Return the (x, y) coordinate for the center point of the cell that contains the specified text.  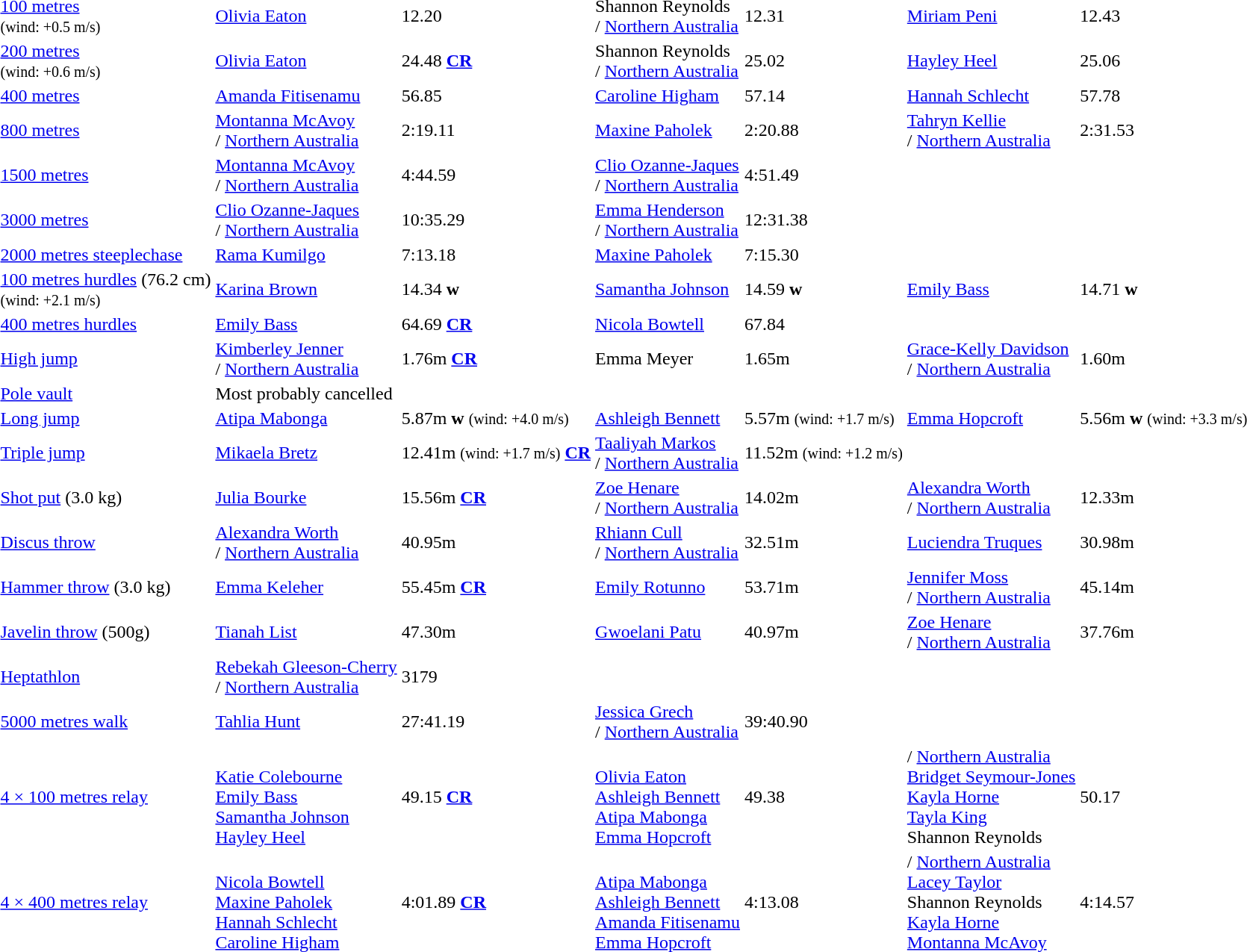
Rama Kumilgo (306, 255)
Emma Henderson / Northern Australia (668, 220)
Kimberley Jenner / Northern Australia (306, 358)
14.02m (824, 497)
Gwoelani Patu (668, 632)
67.84 (824, 324)
12.41m (wind: +1.7 m/s) CR (496, 452)
Jennifer Moss / Northern Australia (991, 587)
Taaliyah Markos / Northern Australia (668, 452)
24.48 CR (496, 61)
39:40.90 (824, 721)
27:41.19 (496, 721)
2:20.88 (824, 130)
1.65m (824, 358)
49.38 (824, 797)
Hayley Heel (991, 61)
Ashleigh Bennett (668, 418)
Grace-Kelly Davidson / Northern Australia (991, 358)
Karina Brown (306, 290)
4:44.59 (496, 175)
12:31.38 (824, 220)
Caroline Higham (668, 96)
4:51.49 (824, 175)
11.52m (wind: +1.2 m/s) (824, 452)
40.95m (496, 542)
14.34 w (496, 290)
57.14 (824, 96)
7:15.30 (824, 255)
32.51m (824, 542)
Tahlia Hunt (306, 721)
Emma Keleher (306, 587)
Jessica Grech / Northern Australia (668, 721)
49.15 CR (496, 797)
Samantha Johnson (668, 290)
Olivia EatonAshleigh BennettAtipa MabongaEmma Hopcroft (668, 797)
47.30m (496, 632)
Rebekah Gleeson-Cherry / Northern Australia (306, 676)
Atipa Mabonga (306, 418)
Emma Hopcroft (991, 418)
Amanda Fitisenamu (306, 96)
Luciendra Truques (991, 542)
Emma Meyer (668, 358)
Rhiann Cull / Northern Australia (668, 542)
Tahryn Kellie / Northern Australia (991, 130)
15.56m CR (496, 497)
Olivia Eaton (306, 61)
14.59 w (824, 290)
10:35.29 (496, 220)
1.76m CR (496, 358)
Julia Bourke (306, 497)
3179 (496, 676)
55.45m CR (496, 587)
7:13.18 (496, 255)
/ Northern Australia Bridget Seymour-JonesKayla HorneTayla KingShannon Reynolds (991, 797)
53.71m (824, 587)
Hannah Schlecht (991, 96)
Mikaela Bretz (306, 452)
56.85 (496, 96)
25.02 (824, 61)
Emily Rotunno (668, 587)
5.87m w (wind: +4.0 m/s) (496, 418)
Nicola Bowtell (668, 324)
Shannon Reynolds / Northern Australia (668, 61)
2:19.11 (496, 130)
64.69 CR (496, 324)
5.57m (wind: +1.7 m/s) (824, 418)
Katie ColebourneEmily BassSamantha JohnsonHayley Heel (306, 797)
Tianah List (306, 632)
40.97m (824, 632)
